Locate the cell with the specified text and output its (x, y) center coordinate. 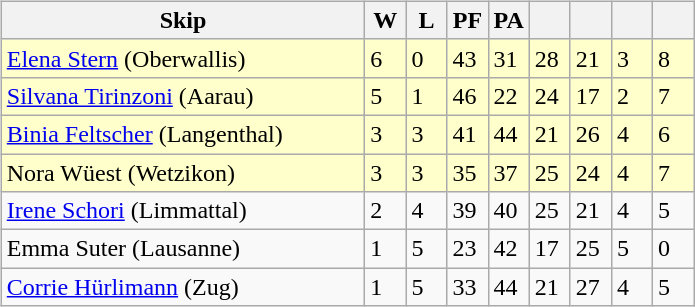
31 (508, 58)
23 (468, 249)
Skip (183, 20)
41 (468, 134)
Nora Wüest (Wetzikon) (183, 173)
8 (672, 58)
Irene Schori (Limmattal) (183, 211)
Emma Suter (Lausanne) (183, 249)
Silvana Tirinzoni (Aarau) (183, 96)
26 (590, 134)
W (386, 20)
39 (468, 211)
Binia Feltscher (Langenthal) (183, 134)
37 (508, 173)
PF (468, 20)
43 (468, 58)
L (426, 20)
22 (508, 96)
35 (468, 173)
Corrie Hürlimann (Zug) (183, 287)
PA (508, 20)
42 (508, 249)
27 (590, 287)
40 (508, 211)
46 (468, 96)
28 (550, 58)
33 (468, 287)
Elena Stern (Oberwallis) (183, 58)
